Identify which cell holds the provided text, then report its (x, y) central coordinate. 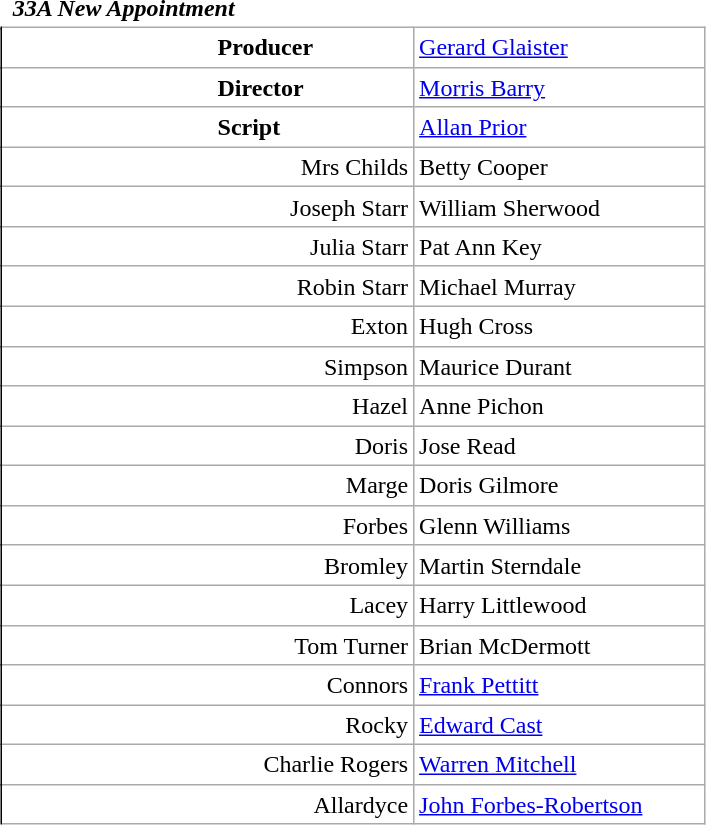
Jose Read (560, 446)
Joseph Starr (208, 207)
Harry Littlewood (560, 605)
Forbes (208, 525)
Lacey (208, 605)
Bromley (208, 565)
Simpson (208, 366)
William Sherwood (560, 207)
Maurice Durant (560, 366)
Morris Barry (560, 87)
Mrs Childs (208, 167)
Connors (208, 685)
Rocky (208, 725)
Doris (208, 446)
Doris Gilmore (560, 486)
Director (208, 87)
Frank Pettitt (560, 685)
Warren Mitchell (560, 765)
Allan Prior (560, 127)
Edward Cast (560, 725)
Betty Cooper (560, 167)
Charlie Rogers (208, 765)
Allardyce (208, 804)
Michael Murray (560, 286)
Hazel (208, 406)
Hugh Cross (560, 326)
John Forbes-Robertson (560, 804)
Glenn Williams (560, 525)
Producer (208, 47)
Pat Ann Key (560, 247)
Gerard Glaister (560, 47)
Martin Sterndale (560, 565)
Script (208, 127)
Marge (208, 486)
Julia Starr (208, 247)
Brian McDermott (560, 645)
Anne Pichon (560, 406)
Exton (208, 326)
Tom Turner (208, 645)
Robin Starr (208, 286)
